Extract the [x, y] coordinate from the center of the cell holding the provided text.  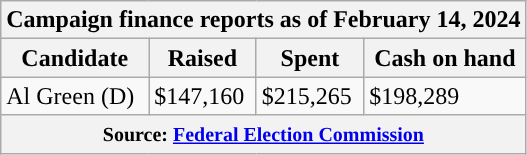
Cash on hand [445, 58]
Spent [310, 58]
$198,289 [445, 96]
Raised [203, 58]
Candidate [75, 58]
$215,265 [310, 96]
$147,160 [203, 96]
Source: Federal Election Commission [264, 134]
Campaign finance reports as of February 14, 2024 [264, 20]
Al Green (D) [75, 96]
